Find where the given text appears and provide that cell's center as [X, Y] coordinate. 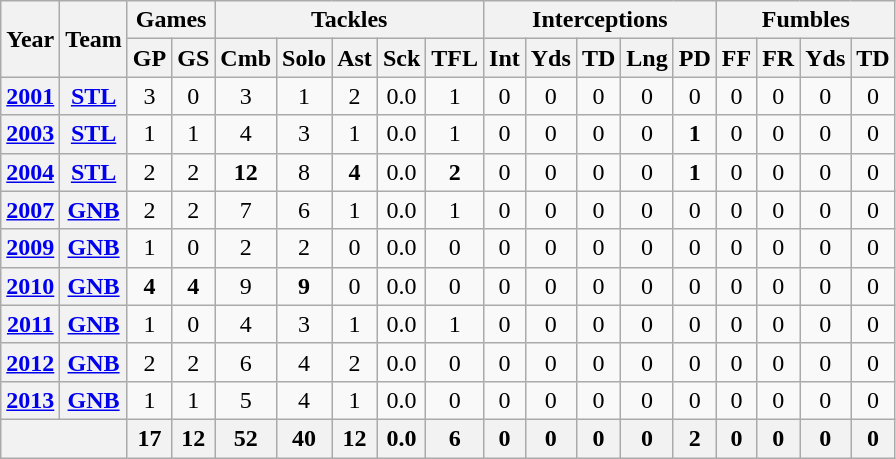
2007 [30, 210]
2001 [30, 96]
7 [246, 210]
PD [694, 58]
GP [149, 58]
Fumbles [806, 20]
Sck [401, 58]
2004 [30, 172]
FF [736, 58]
40 [304, 438]
Games [170, 20]
Interceptions [600, 20]
52 [246, 438]
8 [304, 172]
Lng [647, 58]
2013 [30, 400]
2009 [30, 248]
GS [194, 58]
Year [30, 39]
Cmb [246, 58]
17 [149, 438]
Tackles [350, 20]
Ast [355, 58]
Int [505, 58]
2010 [30, 286]
Team [94, 39]
2011 [30, 324]
Solo [304, 58]
5 [246, 400]
FR [778, 58]
2012 [30, 362]
2003 [30, 134]
TFL [455, 58]
